Provide the [X, Y] coordinate of the cell's center where the given text is located.  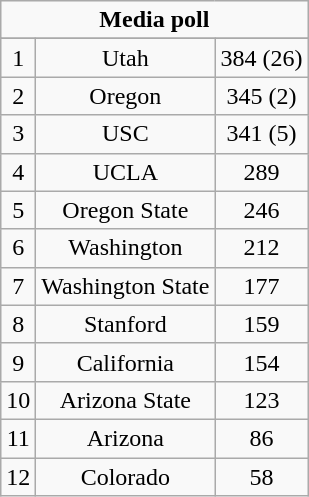
3 [18, 134]
Stanford [126, 324]
177 [262, 286]
USC [126, 134]
289 [262, 172]
Washington [126, 248]
Washington State [126, 286]
Oregon [126, 96]
Oregon State [126, 210]
9 [18, 362]
345 (2) [262, 96]
1 [18, 58]
159 [262, 324]
4 [18, 172]
86 [262, 438]
123 [262, 400]
11 [18, 438]
Colorado [126, 477]
212 [262, 248]
246 [262, 210]
6 [18, 248]
UCLA [126, 172]
10 [18, 400]
5 [18, 210]
58 [262, 477]
Media poll [154, 20]
Arizona [126, 438]
California [126, 362]
7 [18, 286]
384 (26) [262, 58]
154 [262, 362]
2 [18, 96]
341 (5) [262, 134]
12 [18, 477]
8 [18, 324]
Arizona State [126, 400]
Utah [126, 58]
